For the text-containing cell, return its midpoint in [X, Y] coordinate format. 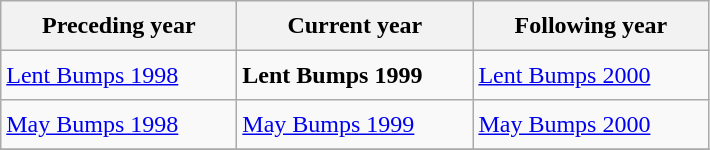
Current year [355, 26]
Lent Bumps 1999 [355, 75]
Following year [591, 26]
Preceding year [119, 26]
Lent Bumps 2000 [591, 75]
May Bumps 1999 [355, 125]
May Bumps 1998 [119, 125]
Lent Bumps 1998 [119, 75]
May Bumps 2000 [591, 125]
